Identify which cell holds the provided text, then report its (X, Y) central coordinate. 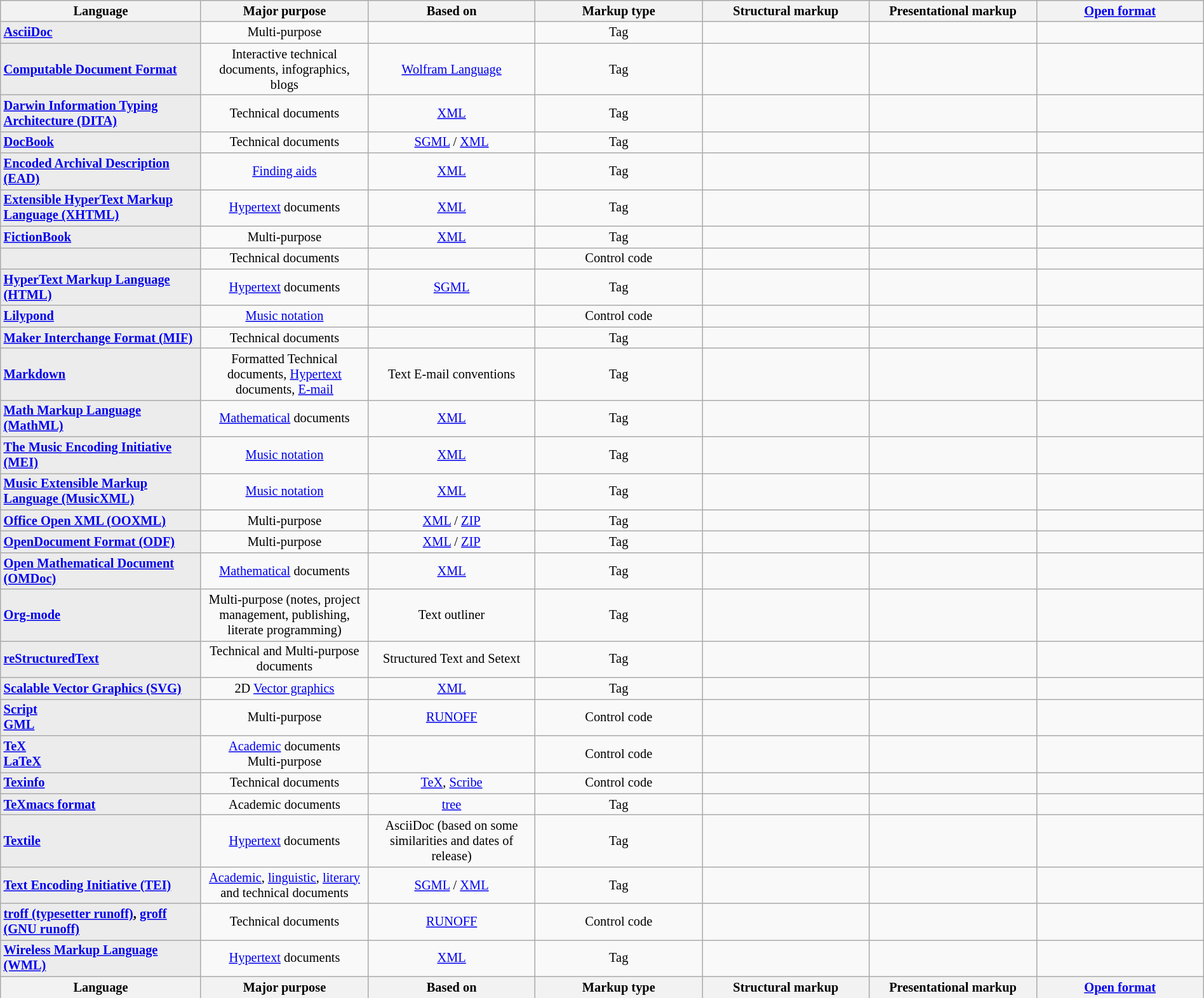
Math Markup Language (MathML) (101, 418)
Interactive technical documents, infographics, blogs (284, 69)
Office Open XML (OOXML) (101, 521)
2D Vector graphics (284, 688)
Academic documents (284, 804)
DocBook (101, 142)
OpenDocument Format (ODF) (101, 542)
Academic documentsMulti-purpose (284, 754)
AsciiDoc (based on some similarities and dates of release) (452, 841)
Structured Text and Setext (452, 659)
The Music Encoding Initiative (MEI) (101, 455)
Textile (101, 841)
AsciiDoc (101, 32)
Wireless Markup Language (WML) (101, 958)
reStructuredText (101, 659)
Texinfo (101, 783)
Maker Interchange Format (MIF) (101, 338)
Text outliner (452, 615)
Org-mode (101, 615)
Open Mathematical Document (OMDoc) (101, 571)
Scalable Vector Graphics (SVG) (101, 688)
Markdown (101, 374)
FictionBook (101, 237)
Darwin Information Typing Architecture (DITA) (101, 113)
Technical and Multi-purpose documents (284, 659)
Music Extensible Markup Language (MusicXML) (101, 491)
TeX, Scribe (452, 783)
TeXLaTeX (101, 754)
tree (452, 804)
troff (typesetter runoff), groff (GNU runoff) (101, 922)
Text Encoding Initiative (TEI) (101, 885)
Encoded Archival Description (EAD) (101, 171)
Multi-purpose (notes, project management, publishing, literate programming) (284, 615)
Lilypond (101, 316)
Finding aids (284, 171)
TeXmacs format (101, 804)
HyperText Markup Language (HTML) (101, 287)
SGML (452, 287)
Text E-mail conventions (452, 374)
Academic, linguistic, literary and technical documents (284, 885)
Computable Document Format (101, 69)
ScriptGML (101, 717)
Formatted Technical documents, Hypertext documents, E-mail (284, 374)
Extensible HyperText Markup Language (XHTML) (101, 208)
Wolfram Language (452, 69)
